Scan for the cell matching the given text and deliver its (x, y) coordinate at center. 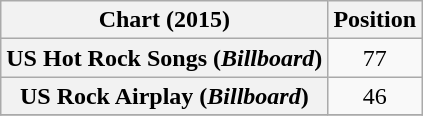
US Rock Airplay (Billboard) (164, 96)
46 (375, 96)
77 (375, 58)
Position (375, 20)
US Hot Rock Songs (Billboard) (164, 58)
Chart (2015) (164, 20)
